Scan for the cell matching the given text and deliver its (x, y) coordinate at center. 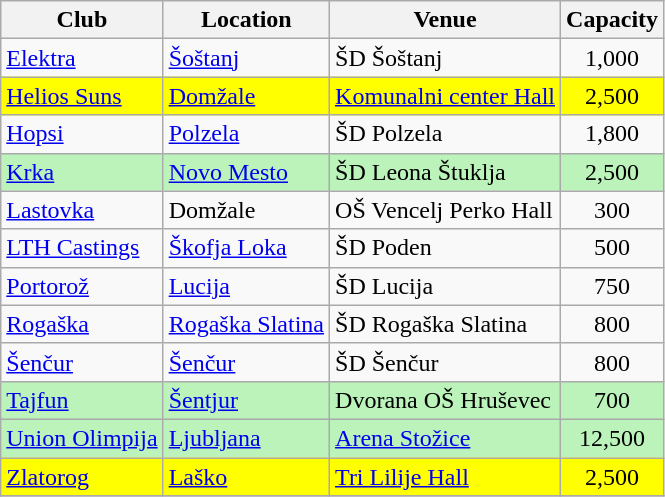
Dvorana OŠ Hruševec (446, 400)
Šoštanj (246, 58)
Tajfun (82, 400)
12,500 (612, 438)
Komunalni center Hall (446, 96)
ŠD Šoštanj (446, 58)
Hopsi (82, 134)
ŠD Poden (446, 248)
300 (612, 210)
ŠD Lucija (446, 286)
Arena Stožice (446, 438)
Location (246, 20)
Venue (446, 20)
Škofja Loka (246, 248)
Lucija (246, 286)
Šentjur (246, 400)
Polzela (246, 134)
LTH Castings (82, 248)
1,000 (612, 58)
ŠD Rogaška Slatina (446, 324)
Capacity (612, 20)
ŠD Leona Štuklja (446, 172)
Elektra (82, 58)
500 (612, 248)
Helios Suns (82, 96)
ŠD Šenčur (446, 362)
Tri Lilije Hall (446, 477)
1,800 (612, 134)
Zlatorog (82, 477)
Union Olimpija (82, 438)
Club (82, 20)
Laško (246, 477)
Krka (82, 172)
Rogaška Slatina (246, 324)
ŠD Polzela (446, 134)
Rogaška (82, 324)
Ljubljana (246, 438)
700 (612, 400)
Novo Mesto (246, 172)
OŠ Vencelj Perko Hall (446, 210)
Lastovka (82, 210)
750 (612, 286)
Portorož (82, 286)
